From the cell containing the given text, extract its center point as [x, y] coordinate. 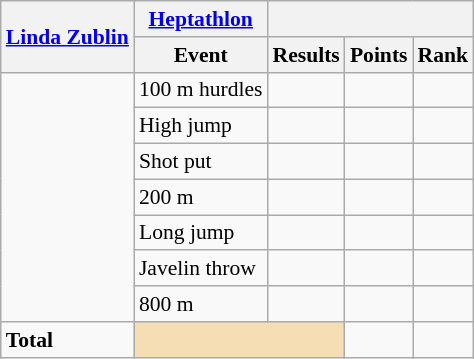
Points [379, 55]
Shot put [201, 162]
Event [201, 55]
High jump [201, 126]
800 m [201, 304]
Linda Zublin [68, 36]
Rank [444, 55]
100 m hurdles [201, 90]
Results [306, 55]
Long jump [201, 233]
200 m [201, 197]
Total [68, 340]
Javelin throw [201, 269]
Heptathlon [201, 19]
